Find where the given text appears and provide that cell's center as (X, Y) coordinate. 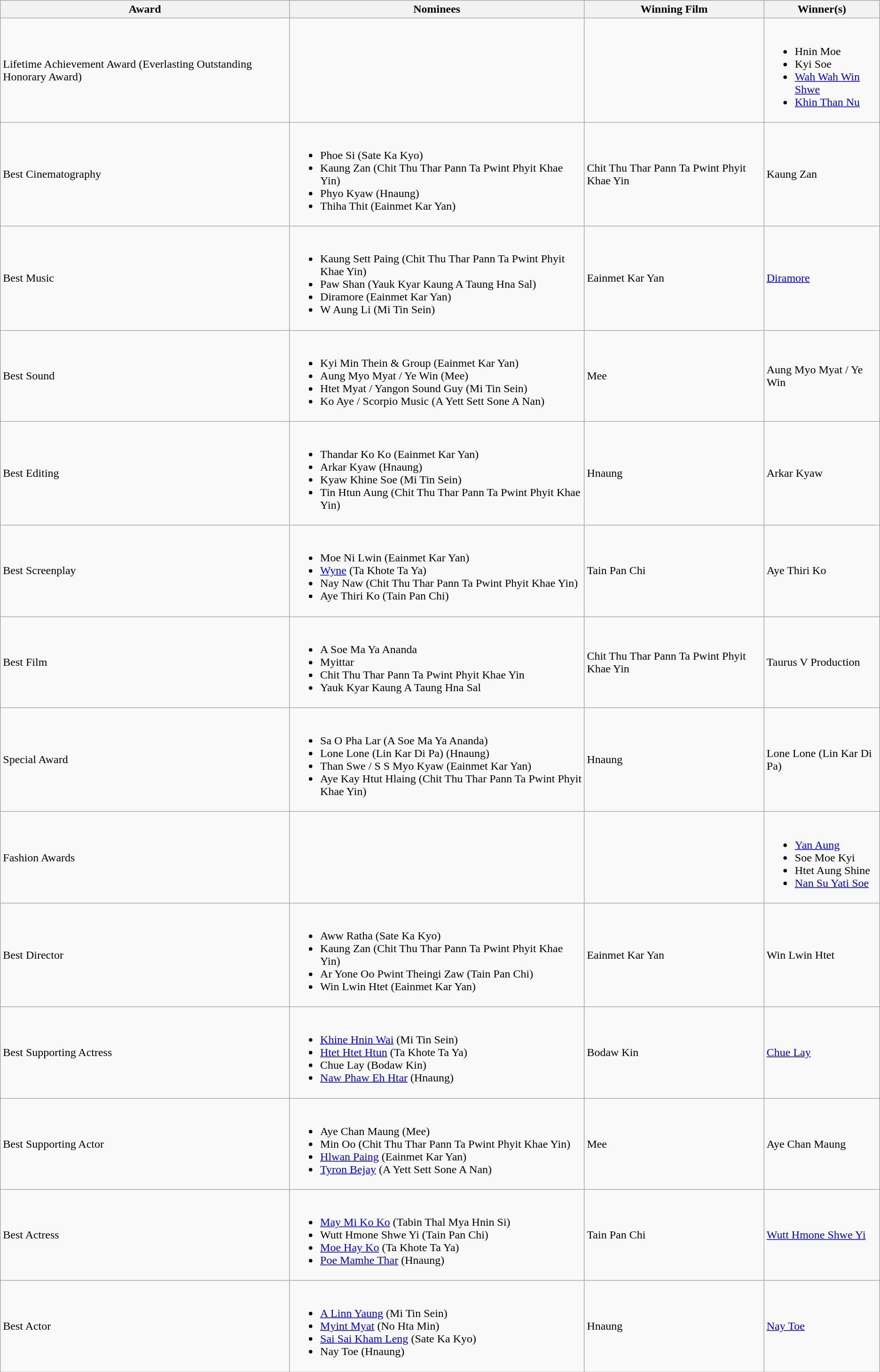
Winning Film (674, 9)
Taurus V Production (822, 662)
Best Screenplay (145, 571)
Best Editing (145, 473)
Best Cinematography (145, 174)
Best Director (145, 954)
Aye Chan Maung (822, 1144)
Award (145, 9)
Best Music (145, 278)
May Mi Ko Ko (Tabin Thal Mya Hnin Si)Wutt Hmone Shwe Yi (Tain Pan Chi)Moe Hay Ko (Ta Khote Ta Ya)Poe Mamhe Thar (Hnaung) (437, 1235)
Kaung Zan (822, 174)
Best Sound (145, 376)
Fashion Awards (145, 857)
Aung Myo Myat / Ye Win (822, 376)
Winner(s) (822, 9)
Nay Toe (822, 1326)
Wutt Hmone Shwe Yi (822, 1235)
Best Supporting Actor (145, 1144)
Aye Thiri Ko (822, 571)
Hnin MoeKyi SoeWah Wah Win ShweKhin Than Nu (822, 71)
Best Actress (145, 1235)
Aye Chan Maung (Mee)Min Oo (Chit Thu Thar Pann Ta Pwint Phyit Khae Yin)Hlwan Paing (Eainmet Kar Yan)Tyron Bejay (A Yett Sett Sone A Nan) (437, 1144)
Khine Hnin Wai (Mi Tin Sein)Htet Htet Htun (Ta Khote Ta Ya)Chue Lay (Bodaw Kin)Naw Phaw Eh Htar (Hnaung) (437, 1052)
Nominees (437, 9)
Moe Ni Lwin (Eainmet Kar Yan)Wyne (Ta Khote Ta Ya)Nay Naw (Chit Thu Thar Pann Ta Pwint Phyit Khae Yin)Aye Thiri Ko (Tain Pan Chi) (437, 571)
Win Lwin Htet (822, 954)
A Soe Ma Ya AnandaMyittarChit Thu Thar Pann Ta Pwint Phyit Khae YinYauk Kyar Kaung A Taung Hna Sal (437, 662)
Phoe Si (Sate Ka Kyo)Kaung Zan (Chit Thu Thar Pann Ta Pwint Phyit Khae Yin)Phyo Kyaw (Hnaung)Thiha Thit (Eainmet Kar Yan) (437, 174)
Best Supporting Actress (145, 1052)
Lone Lone (Lin Kar Di Pa) (822, 760)
Chue Lay (822, 1052)
Yan AungSoe Moe KyiHtet Aung ShineNan Su Yati Soe (822, 857)
Special Award (145, 760)
Best Actor (145, 1326)
Thandar Ko Ko (Eainmet Kar Yan)Arkar Kyaw (Hnaung)Kyaw Khine Soe (Mi Tin Sein)Tin Htun Aung (Chit Thu Thar Pann Ta Pwint Phyit Khae Yin) (437, 473)
Lifetime Achievement Award (Everlasting Outstanding Honorary Award) (145, 71)
Bodaw Kin (674, 1052)
A Linn Yaung (Mi Tin Sein)Myint Myat (No Hta Min)Sai Sai Kham Leng (Sate Ka Kyo)Nay Toe (Hnaung) (437, 1326)
Best Film (145, 662)
Diramore (822, 278)
Arkar Kyaw (822, 473)
